Search for the cell housing the specified text and yield its [x, y] center coordinate. 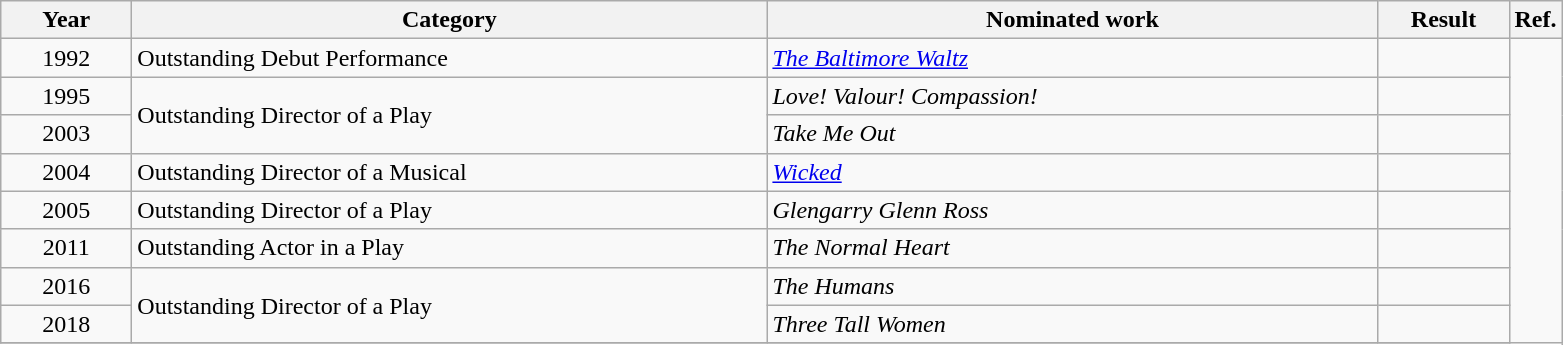
The Baltimore Waltz [1072, 58]
Wicked [1072, 172]
Love! Valour! Compassion! [1072, 96]
2011 [66, 248]
2016 [66, 286]
Year [66, 20]
2018 [66, 324]
Result [1444, 20]
Glengarry Glenn Ross [1072, 210]
1992 [66, 58]
Outstanding Director of a Musical [450, 172]
Outstanding Debut Performance [450, 58]
2004 [66, 172]
The Normal Heart [1072, 248]
2005 [66, 210]
1995 [66, 96]
Nominated work [1072, 20]
The Humans [1072, 286]
Ref. [1536, 20]
Category [450, 20]
Three Tall Women [1072, 324]
Outstanding Actor in a Play [450, 248]
Take Me Out [1072, 134]
2003 [66, 134]
